Return the (x, y) coordinate for the center point of the cell that contains the specified text.  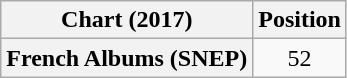
Position (300, 20)
Chart (2017) (127, 20)
French Albums (SNEP) (127, 58)
52 (300, 58)
